Provide the [x, y] coordinate of the cell's center where the given text is located.  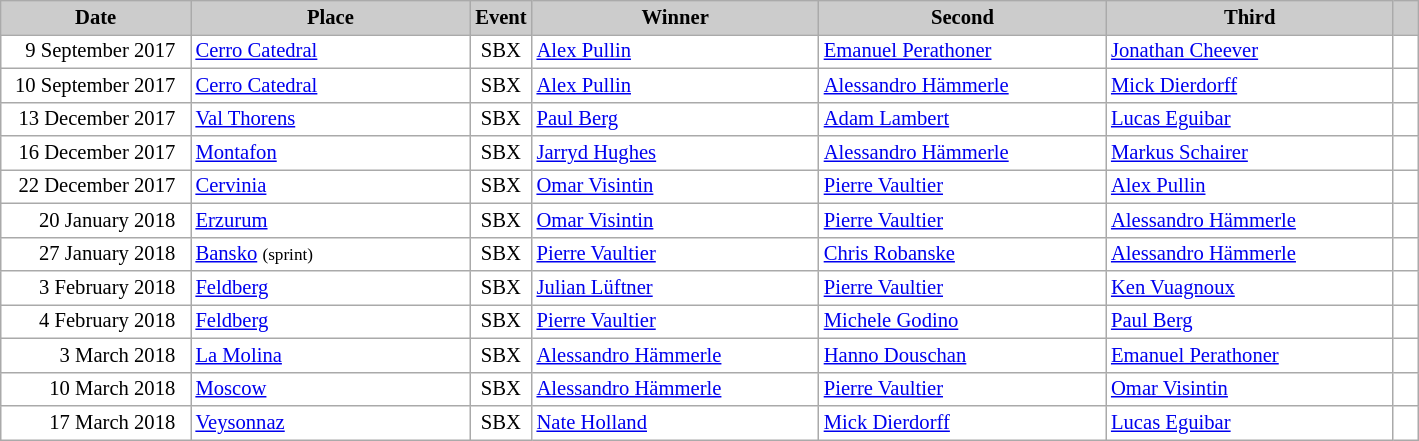
Third [1250, 17]
Moscow [330, 389]
4 February 2018 [96, 321]
16 December 2017 [96, 153]
Adam Lambert [962, 119]
27 January 2018 [96, 254]
3 March 2018 [96, 355]
22 December 2017 [96, 186]
Event [500, 17]
Date [96, 17]
Veysonnaz [330, 423]
Hanno Douschan [962, 355]
Val Thorens [330, 119]
Michele Godino [962, 321]
3 February 2018 [96, 287]
Jonathan Cheever [1250, 51]
Bansko (sprint) [330, 254]
Jarryd Hughes [676, 153]
Markus Schairer [1250, 153]
Second [962, 17]
Montafon [330, 153]
Ken Vuagnoux [1250, 287]
La Molina [330, 355]
Nate Holland [676, 423]
Julian Lüftner [676, 287]
Chris Robanske [962, 254]
9 September 2017 [96, 51]
Winner [676, 17]
Place [330, 17]
20 January 2018 [96, 220]
Erzurum [330, 220]
10 March 2018 [96, 389]
Cervinia [330, 186]
10 September 2017 [96, 85]
13 December 2017 [96, 119]
17 March 2018 [96, 423]
